Determine the [X, Y] coordinate at the center of the cell enclosing the given text.  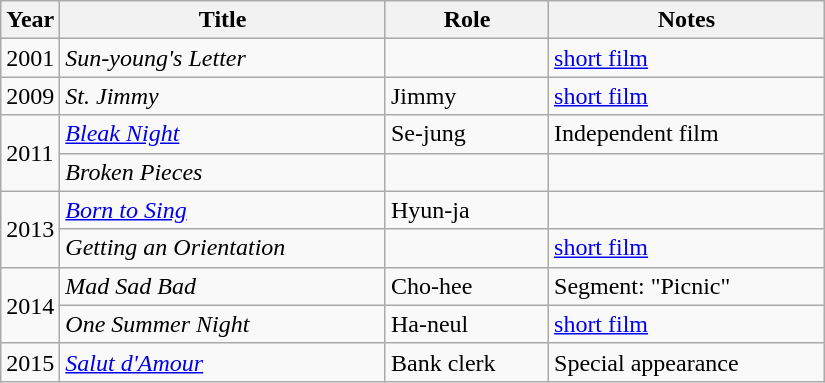
Role [466, 20]
2009 [30, 96]
Salut d'Amour [223, 362]
Year [30, 20]
2014 [30, 305]
Hyun-ja [466, 210]
Broken Pieces [223, 172]
Jimmy [466, 96]
Bank clerk [466, 362]
Notes [687, 20]
Mad Sad Bad [223, 286]
Getting an Orientation [223, 248]
2015 [30, 362]
Independent film [687, 134]
St. Jimmy [223, 96]
Title [223, 20]
2001 [30, 58]
Bleak Night [223, 134]
Se-jung [466, 134]
Ha-neul [466, 324]
Segment: "Picnic" [687, 286]
Special appearance [687, 362]
Sun-young's Letter [223, 58]
One Summer Night [223, 324]
2011 [30, 153]
2013 [30, 229]
Born to Sing [223, 210]
Cho-hee [466, 286]
